Scan for the cell matching the given text and deliver its (X, Y) coordinate at center. 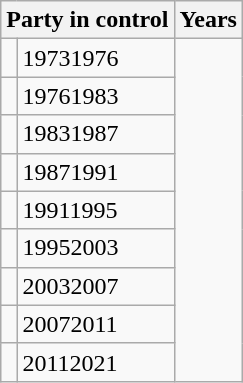
19761983 (96, 96)
19831987 (96, 134)
20032007 (96, 286)
19871991 (96, 172)
19952003 (96, 248)
Party in control (88, 20)
20072011 (96, 324)
19911995 (96, 210)
19731976 (96, 58)
Years (208, 20)
20112021 (96, 362)
